Detect which cell encompasses the target text, then output its (X, Y) center coordinate. 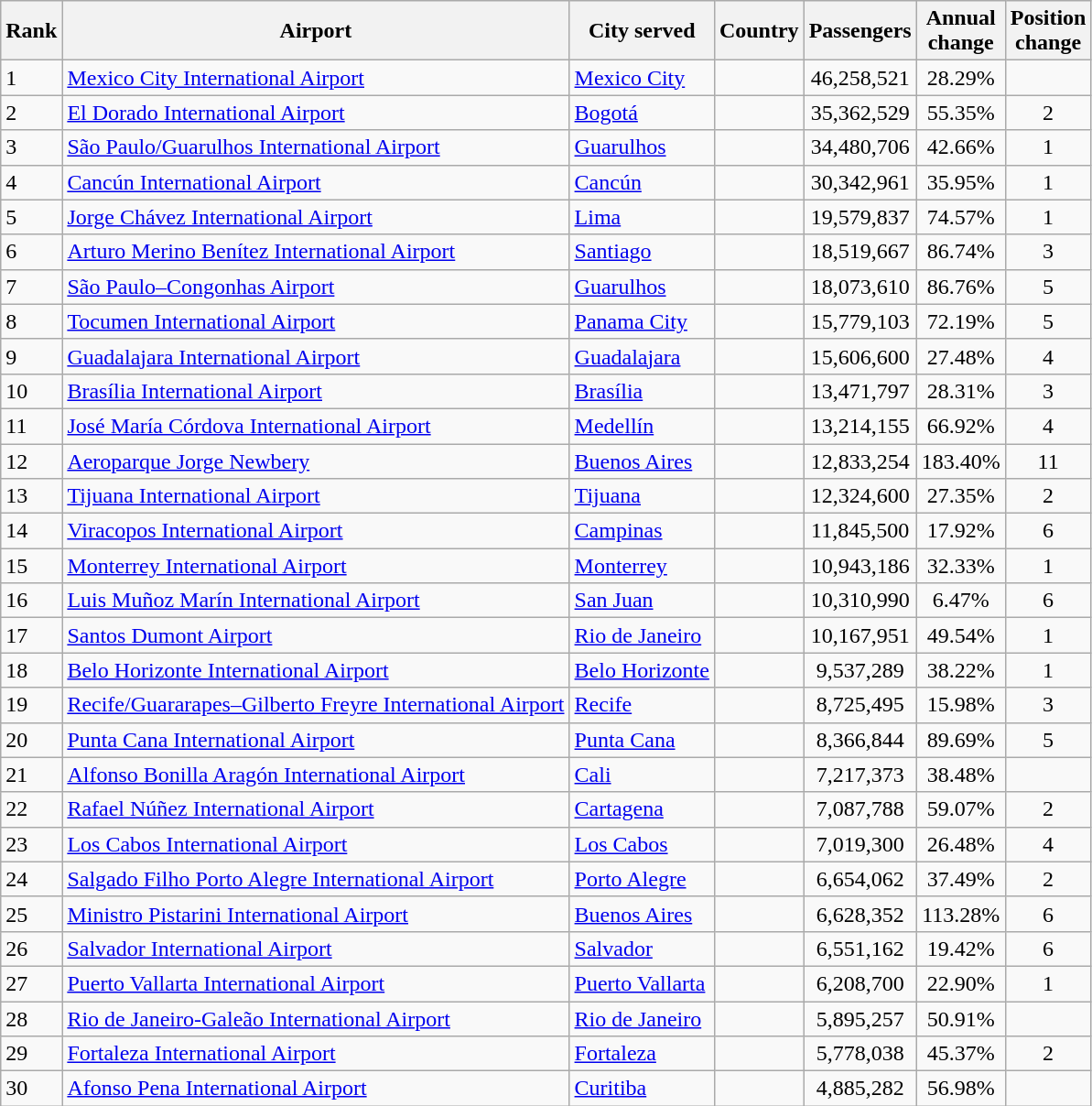
72.19% (961, 321)
Guadalajara International Airport (316, 356)
Belo Horizonte (642, 670)
Lima (642, 217)
19.42% (961, 949)
21 (31, 775)
22.90% (961, 983)
Salgado Filho Porto Alegre International Airport (316, 879)
6,628,352 (860, 914)
12,833,254 (860, 461)
19,579,837 (860, 217)
9,537,289 (860, 670)
Recife/Guararapes–Gilberto Freyre International Airport (316, 705)
17 (31, 635)
89.69% (961, 740)
11,845,500 (860, 531)
Punta Cana (642, 740)
Santos Dumont Airport (316, 635)
19 (31, 705)
Guadalajara (642, 356)
6,551,162 (860, 949)
46,258,521 (860, 78)
Arturo Merino Benítez International Airport (316, 252)
23 (31, 844)
Ministro Pistarini International Airport (316, 914)
Jorge Chávez International Airport (316, 217)
28 (31, 1019)
32.33% (961, 566)
56.98% (961, 1089)
4,885,282 (860, 1089)
13,214,155 (860, 426)
27.35% (961, 496)
Rafael Núñez International Airport (316, 809)
Puerto Vallarta (642, 983)
Los Cabos International Airport (316, 844)
25 (31, 914)
Salvador (642, 949)
Monterrey International Airport (316, 566)
28.29% (961, 78)
6.47% (961, 601)
29 (31, 1054)
San Juan (642, 601)
26.48% (961, 844)
8,366,844 (860, 740)
8 (31, 321)
Bogotá (642, 113)
45.37% (961, 1054)
Aeroparque Jorge Newbery (316, 461)
12,324,600 (860, 496)
59.07% (961, 809)
74.57% (961, 217)
15,606,600 (860, 356)
Passengers (860, 31)
Airport (316, 31)
30 (31, 1089)
Punta Cana International Airport (316, 740)
50.91% (961, 1019)
Mexico City (642, 78)
86.76% (961, 287)
8,725,495 (860, 705)
Mexico City International Airport (316, 78)
Recife (642, 705)
Porto Alegre (642, 879)
37.49% (961, 879)
Tijuana (642, 496)
Rio de Janeiro-Galeão International Airport (316, 1019)
Los Cabos (642, 844)
7,217,373 (860, 775)
Salvador International Airport (316, 949)
6,208,700 (860, 983)
10,167,951 (860, 635)
14 (31, 531)
6,654,062 (860, 879)
18,519,667 (860, 252)
El Dorado International Airport (316, 113)
Alfonso Bonilla Aragón International Airport (316, 775)
38.48% (961, 775)
7 (31, 287)
22 (31, 809)
20 (31, 740)
Brasília International Airport (316, 391)
10,943,186 (860, 566)
Cartagena (642, 809)
35,362,529 (860, 113)
Cancún (642, 182)
Fortaleza International Airport (316, 1054)
Country (759, 31)
Tijuana International Airport (316, 496)
Rank (31, 31)
34,480,706 (860, 147)
São Paulo/Guarulhos International Airport (316, 147)
15 (31, 566)
Tocumen International Airport (316, 321)
113.28% (961, 914)
49.54% (961, 635)
17.92% (961, 531)
Campinas (642, 531)
13,471,797 (860, 391)
55.35% (961, 113)
Belo Horizonte International Airport (316, 670)
12 (31, 461)
18 (31, 670)
Brasília (642, 391)
24 (31, 879)
Cancún International Airport (316, 182)
35.95% (961, 182)
Viracopos International Airport (316, 531)
Afonso Pena International Airport (316, 1089)
São Paulo–Congonhas Airport (316, 287)
10 (31, 391)
7,019,300 (860, 844)
Luis Muñoz Marín International Airport (316, 601)
Fortaleza (642, 1054)
13 (31, 496)
16 (31, 601)
Cali (642, 775)
26 (31, 949)
Curitiba (642, 1089)
15,779,103 (860, 321)
José María Córdova International Airport (316, 426)
27.48% (961, 356)
28.31% (961, 391)
38.22% (961, 670)
Medellín (642, 426)
Positionchange (1048, 31)
30,342,961 (860, 182)
42.66% (961, 147)
Puerto Vallarta International Airport (316, 983)
Monterrey (642, 566)
5,895,257 (860, 1019)
10,310,990 (860, 601)
86.74% (961, 252)
9 (31, 356)
66.92% (961, 426)
Santiago (642, 252)
7,087,788 (860, 809)
Panama City (642, 321)
5,778,038 (860, 1054)
27 (31, 983)
15.98% (961, 705)
City served (642, 31)
18,073,610 (860, 287)
Annualchange (961, 31)
183.40% (961, 461)
